Provide the (x, y) coordinate of the cell's center where the given text is located.  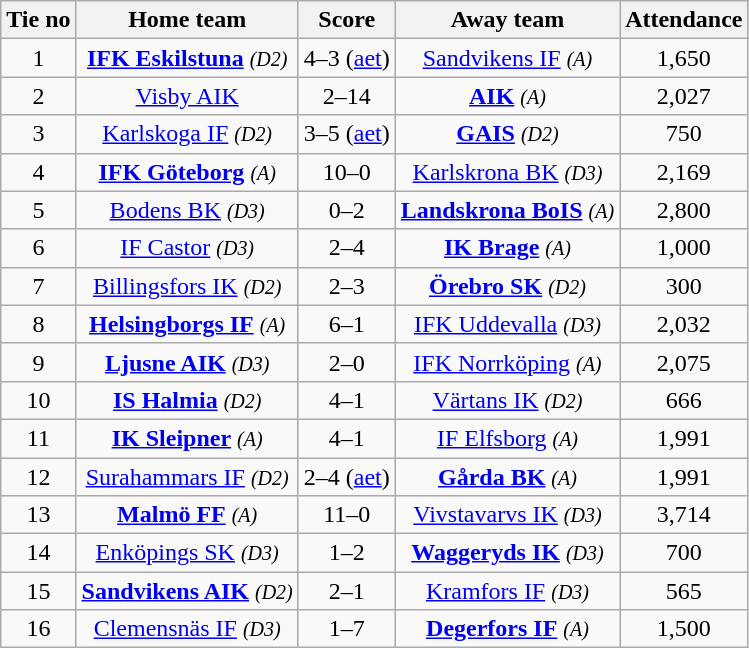
750 (684, 134)
6 (38, 248)
10 (38, 400)
IF Castor (D3) (187, 248)
6–1 (346, 324)
4–3 (aet) (346, 58)
9 (38, 362)
IF Elfsborg (A) (507, 438)
5 (38, 210)
Score (346, 20)
Clemensnäs IF (D3) (187, 629)
700 (684, 553)
2–1 (346, 591)
AIK (A) (507, 96)
Billingsfors IK (D2) (187, 286)
1,650 (684, 58)
Gårda BK (A) (507, 477)
IFK Norrköping (A) (507, 362)
565 (684, 591)
11 (38, 438)
IFK Eskilstuna (D2) (187, 58)
300 (684, 286)
13 (38, 515)
10–0 (346, 172)
3,714 (684, 515)
Ljusne AIK (D3) (187, 362)
2–14 (346, 96)
12 (38, 477)
GAIS (D2) (507, 134)
Örebro SK (D2) (507, 286)
3–5 (aet) (346, 134)
1,000 (684, 248)
Tie no (38, 20)
Karlskoga IF (D2) (187, 134)
2,169 (684, 172)
16 (38, 629)
Bodens BK (D3) (187, 210)
Attendance (684, 20)
Home team (187, 20)
Sandvikens IF (A) (507, 58)
IFK Uddevalla (D3) (507, 324)
Malmö FF (A) (187, 515)
1 (38, 58)
7 (38, 286)
666 (684, 400)
Värtans IK (D2) (507, 400)
1–2 (346, 553)
15 (38, 591)
11–0 (346, 515)
IFK Göteborg (A) (187, 172)
2 (38, 96)
1,500 (684, 629)
Waggeryds IK (D3) (507, 553)
Karlskrona BK (D3) (507, 172)
Sandvikens AIK (D2) (187, 591)
4 (38, 172)
Helsingborgs IF (A) (187, 324)
Enköpings SK (D3) (187, 553)
2–0 (346, 362)
8 (38, 324)
Landskrona BoIS (A) (507, 210)
0–2 (346, 210)
3 (38, 134)
2,032 (684, 324)
Surahammars IF (D2) (187, 477)
IS Halmia (D2) (187, 400)
Vivstavarvs IK (D3) (507, 515)
2,800 (684, 210)
14 (38, 553)
2,027 (684, 96)
Degerfors IF (A) (507, 629)
IK Sleipner (A) (187, 438)
Visby AIK (187, 96)
Away team (507, 20)
2–4 (346, 248)
2–4 (aet) (346, 477)
1–7 (346, 629)
2–3 (346, 286)
2,075 (684, 362)
Kramfors IF (D3) (507, 591)
IK Brage (A) (507, 248)
